Search for the cell housing the specified text and yield its [x, y] center coordinate. 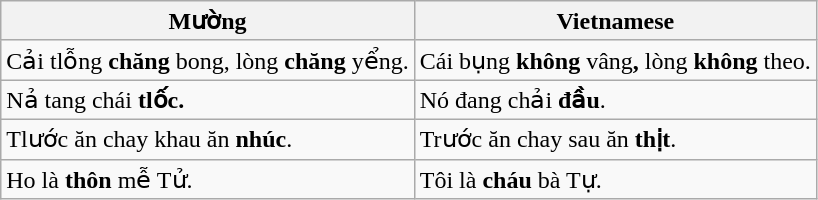
Trước ăn chay sau ăn thịt. [615, 139]
Vietnamese [615, 21]
Ho là thôn mễ Tử. [208, 179]
Mường [208, 21]
Cái bụng không vâng, lòng không theo. [615, 60]
Nó đang chải đầu. [615, 100]
Tôi là cháu bà Tự. [615, 179]
Tlước ăn chay khau ăn nhúc. [208, 139]
Cải tlỗng chăng bong, lòng chăng yểng. [208, 60]
Nả tang chái tlốc. [208, 100]
